Output the (X, Y) coordinate of the center of the cell containing the given text.  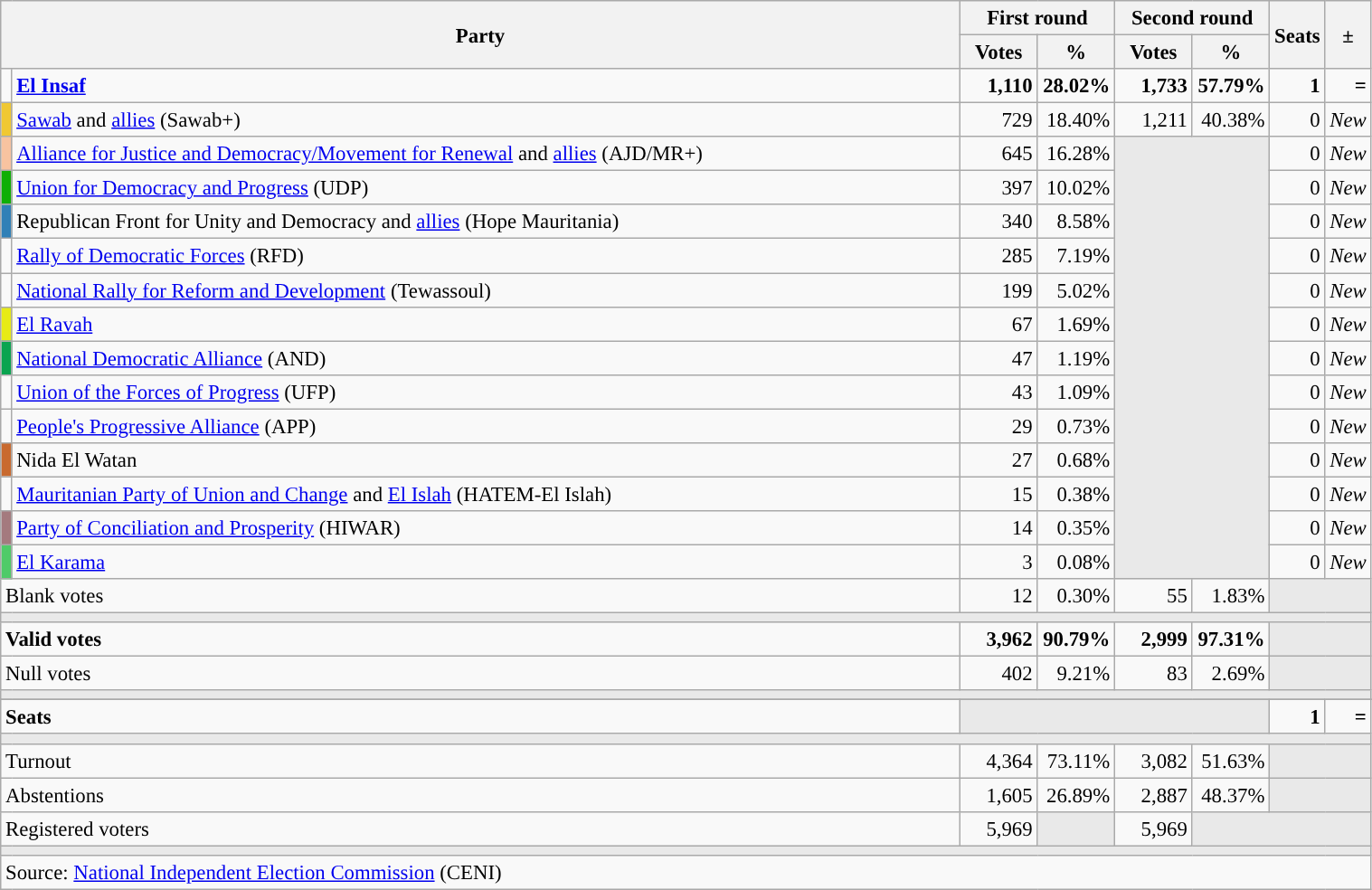
7.19% (1076, 256)
2,999 (1154, 639)
10.02% (1076, 188)
27 (998, 460)
8.58% (1076, 222)
1,110 (998, 86)
Republican Front for Unity and Democracy and allies (Hope Mauritania) (486, 222)
48.37% (1231, 795)
16.28% (1076, 154)
43 (998, 392)
0.38% (1076, 494)
± (1348, 34)
El Ravah (486, 324)
Union of the Forces of Progress (UFP) (486, 392)
402 (998, 674)
Valid votes (481, 639)
3 (998, 562)
0.30% (1076, 596)
Party of Conciliation and Prosperity (HIWAR) (486, 528)
Source: National Independent Election Commission (CENI) (686, 873)
729 (998, 120)
67 (998, 324)
Registered voters (481, 828)
National Rally for Reform and Development (Tewassoul) (486, 290)
Second round (1192, 18)
14 (998, 528)
Turnout (481, 761)
1.19% (1076, 358)
0.73% (1076, 426)
1.83% (1231, 596)
15 (998, 494)
El Karama (486, 562)
29 (998, 426)
5.02% (1076, 290)
People's Progressive Alliance (APP) (486, 426)
1,605 (998, 795)
Mauritanian Party of Union and Change and El Islah (HATEM-El Islah) (486, 494)
9.21% (1076, 674)
57.79% (1231, 86)
Nida El Watan (486, 460)
0.08% (1076, 562)
340 (998, 222)
Party (481, 34)
55 (1154, 596)
12 (998, 596)
47 (998, 358)
18.40% (1076, 120)
40.38% (1231, 120)
51.63% (1231, 761)
Null votes (481, 674)
28.02% (1076, 86)
4,364 (998, 761)
1,733 (1154, 86)
26.89% (1076, 795)
Rally of Democratic Forces (RFD) (486, 256)
Alliance for Justice and Democracy/Movement for Renewal and allies (AJD/MR+) (486, 154)
285 (998, 256)
1.09% (1076, 392)
Blank votes (481, 596)
First round (1036, 18)
199 (998, 290)
83 (1154, 674)
90.79% (1076, 639)
Sawab and allies (Sawab+) (486, 120)
645 (998, 154)
2,887 (1154, 795)
0.68% (1076, 460)
El Insaf (486, 86)
Abstentions (481, 795)
Union for Democracy and Progress (UDP) (486, 188)
73.11% (1076, 761)
0.35% (1076, 528)
National Democratic Alliance (AND) (486, 358)
397 (998, 188)
3,082 (1154, 761)
97.31% (1231, 639)
1,211 (1154, 120)
2.69% (1231, 674)
1.69% (1076, 324)
3,962 (998, 639)
